Return the (X, Y) coordinate for the center point of the cell that contains the specified text.  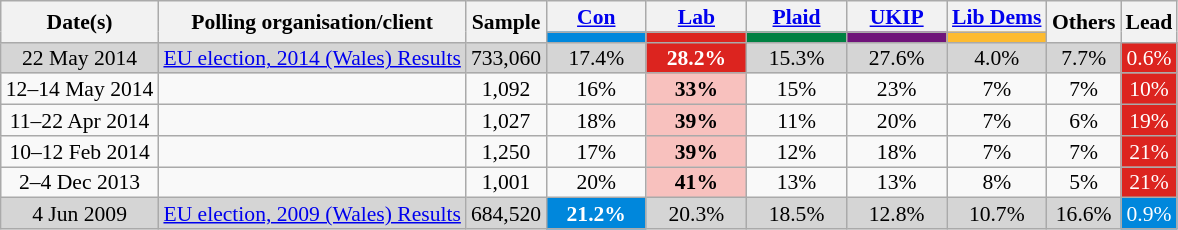
UKIP (897, 16)
17% (596, 152)
733,060 (506, 58)
Con (596, 16)
4.0% (997, 58)
1,027 (506, 120)
22 May 2014 (80, 58)
16% (596, 90)
Plaid (796, 16)
41% (696, 182)
21.2% (596, 214)
Sample (506, 22)
18.5% (796, 214)
Lead (1150, 22)
Lab (696, 16)
12–14 May 2014 (80, 90)
0.6% (1150, 58)
Lib Dems (997, 16)
19% (1150, 120)
1,250 (506, 152)
10% (1150, 90)
8% (997, 182)
EU election, 2014 (Wales) Results (312, 58)
33% (696, 90)
EU election, 2009 (Wales) Results (312, 214)
12% (796, 152)
0.9% (1150, 214)
11% (796, 120)
12.8% (897, 214)
5% (1084, 182)
11–22 Apr 2014 (80, 120)
1,001 (506, 182)
27.6% (897, 58)
2–4 Dec 2013 (80, 182)
684,520 (506, 214)
28.2% (696, 58)
6% (1084, 120)
23% (897, 90)
7.7% (1084, 58)
17.4% (596, 58)
15% (796, 90)
4 Jun 2009 (80, 214)
Date(s) (80, 22)
Others (1084, 22)
16.6% (1084, 214)
10.7% (997, 214)
15.3% (796, 58)
Polling organisation/client (312, 22)
10–12 Feb 2014 (80, 152)
20.3% (696, 214)
1,092 (506, 90)
